Capture the cell that displays the provided text and extract its (X, Y) central coordinate. 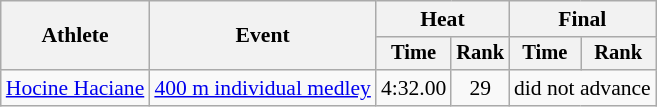
Event (262, 36)
29 (480, 88)
400 m individual medley (262, 88)
Hocine Haciane (76, 88)
did not advance (582, 88)
Heat (442, 19)
Athlete (76, 36)
4:32.00 (414, 88)
Final (582, 19)
